For the text-containing cell, return its midpoint in [X, Y] coordinate format. 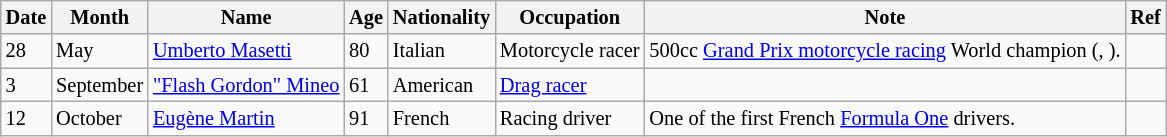
Ref [1146, 17]
French [442, 118]
Racing driver [570, 118]
One of the first French Formula One drivers. [884, 118]
Italian [442, 51]
Age [366, 17]
May [100, 51]
80 [366, 51]
3 [26, 85]
American [442, 85]
Eugène Martin [246, 118]
91 [366, 118]
61 [366, 85]
Umberto Masetti [246, 51]
Date [26, 17]
12 [26, 118]
Drag racer [570, 85]
Nationality [442, 17]
Month [100, 17]
Name [246, 17]
Occupation [570, 17]
500cc Grand Prix motorcycle racing World champion (, ). [884, 51]
28 [26, 51]
Motorcycle racer [570, 51]
September [100, 85]
Note [884, 17]
"Flash Gordon" Mineo [246, 85]
October [100, 118]
